Detect which cell encompasses the target text, then output its (x, y) center coordinate. 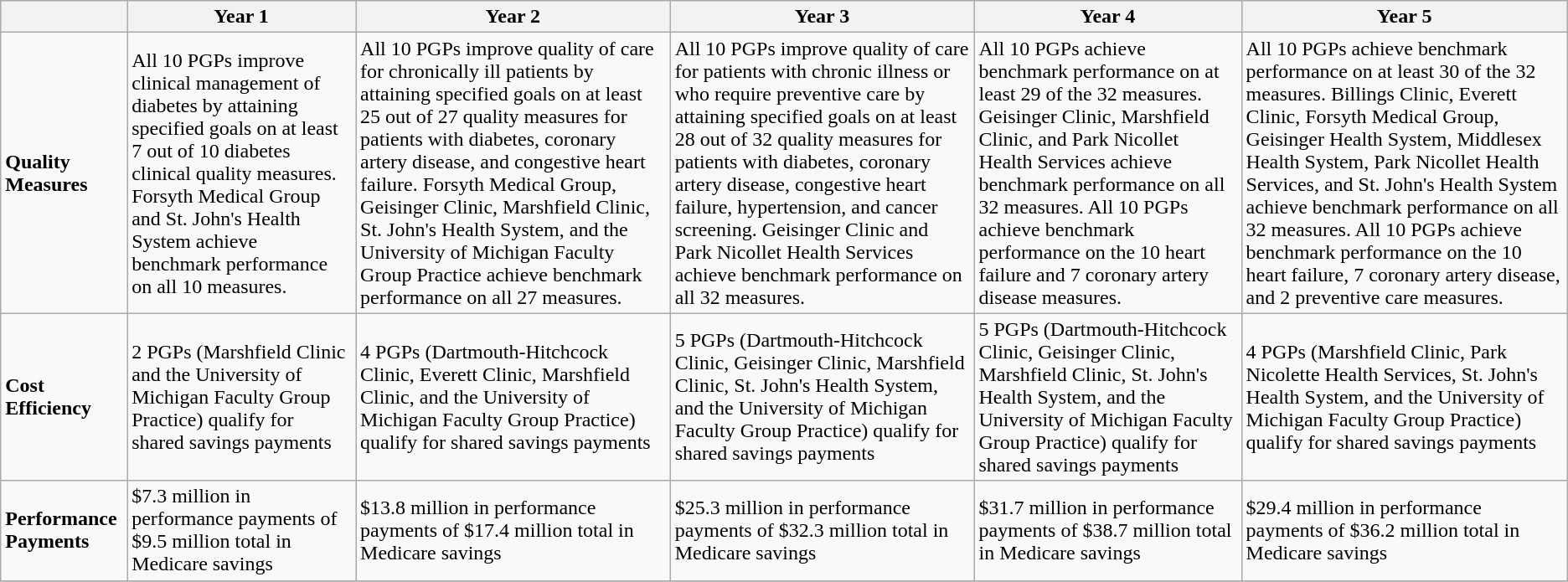
$7.3 million in performance payments of $9.5 million total in Medicare savings (241, 531)
Year 2 (513, 17)
2 PGPs (Marshfield Clinic and the University of Michigan Faculty Group Practice) qualify for shared savings payments (241, 397)
$31.7 million in performance payments of $38.7 million total in Medicare savings (1107, 531)
$29.4 million in performance payments of $36.2 million total in Medicare savings (1404, 531)
$13.8 million in performance payments of $17.4 million total in Medicare savings (513, 531)
Performance Payments (64, 531)
Year 4 (1107, 17)
Year 5 (1404, 17)
Quality Measures (64, 173)
Cost Efficiency (64, 397)
Year 3 (823, 17)
Year 1 (241, 17)
$25.3 million in performance payments of $32.3 million total in Medicare savings (823, 531)
